Provide the [x, y] coordinate of the cell's center where the given text is located.  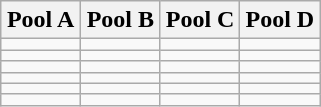
Pool D [280, 20]
Pool B [120, 20]
Pool A [41, 20]
Pool C [200, 20]
